Extract the [X, Y] coordinate from the center of the cell holding the provided text.  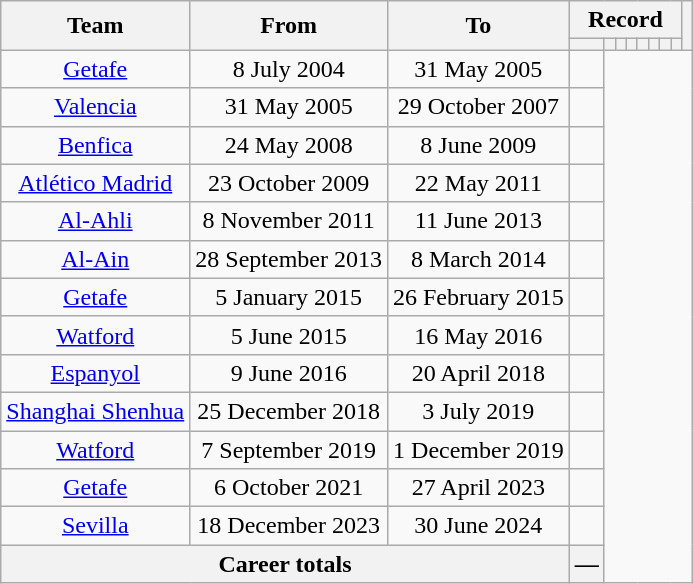
3 July 2019 [478, 411]
— [586, 564]
5 June 2015 [289, 335]
Career totals [285, 564]
20 April 2018 [478, 373]
29 October 2007 [478, 107]
22 May 2011 [478, 183]
Valencia [96, 107]
23 October 2009 [289, 183]
5 January 2015 [289, 297]
1 December 2019 [478, 449]
28 September 2013 [289, 259]
8 July 2004 [289, 69]
Al-Ain [96, 259]
Shanghai Shenhua [96, 411]
From [289, 26]
Sevilla [96, 526]
Al-Ahli [96, 221]
24 May 2008 [289, 145]
8 November 2011 [289, 221]
9 June 2016 [289, 373]
Atlético Madrid [96, 183]
7 September 2019 [289, 449]
16 May 2016 [478, 335]
Espanyol [96, 373]
27 April 2023 [478, 488]
6 October 2021 [289, 488]
8 March 2014 [478, 259]
Benfica [96, 145]
To [478, 26]
18 December 2023 [289, 526]
Record [625, 20]
30 June 2024 [478, 526]
8 June 2009 [478, 145]
Team [96, 26]
11 June 2013 [478, 221]
26 February 2015 [478, 297]
25 December 2018 [289, 411]
